Search for the cell housing the specified text and yield its [X, Y] center coordinate. 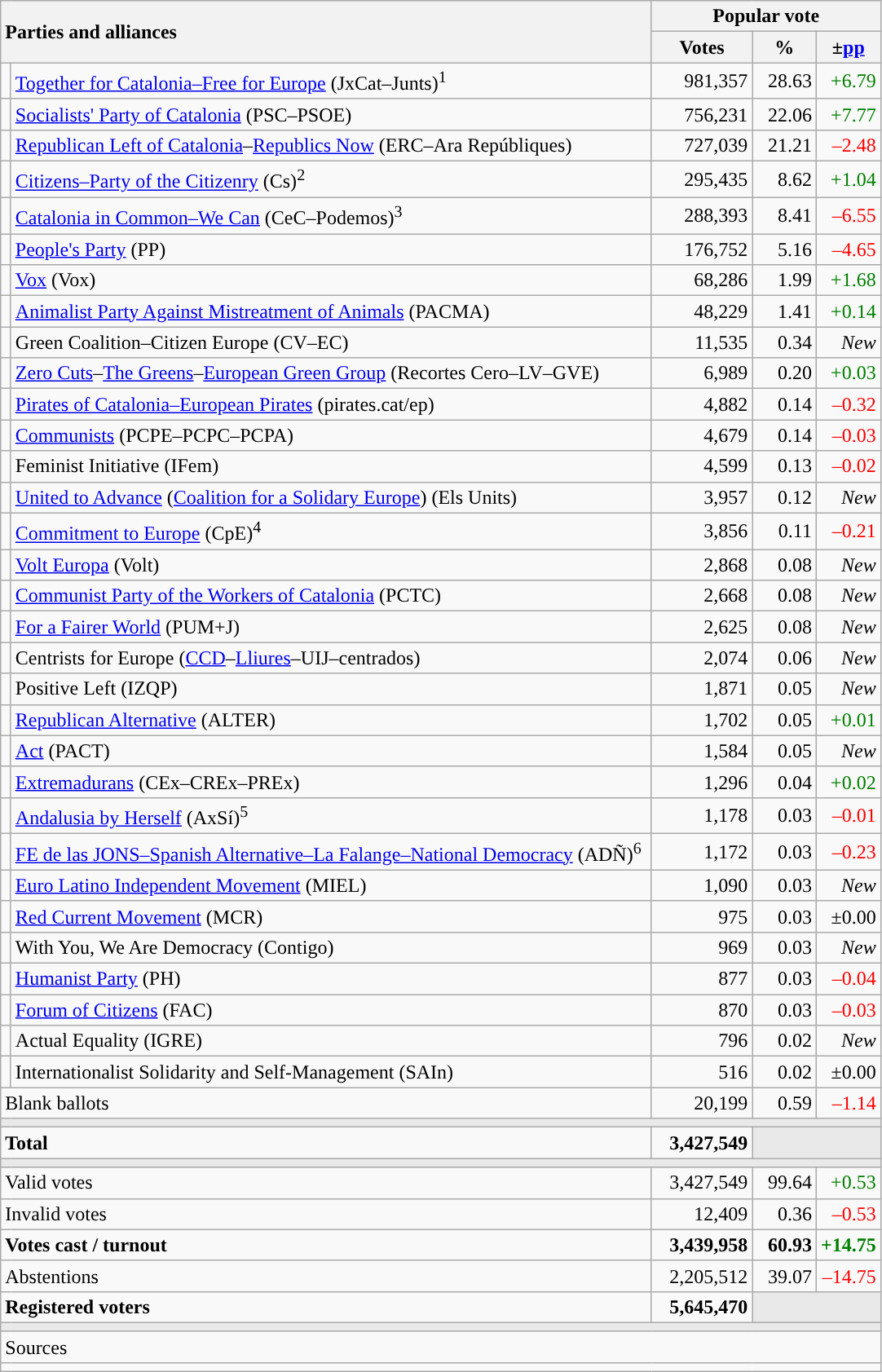
0.12 [784, 497]
796 [702, 1041]
Parties and alliances [326, 32]
–0.23 [848, 853]
Red Current Movement (MCR) [331, 916]
% [784, 47]
727,039 [702, 145]
176,752 [702, 249]
±pp [848, 47]
+7.77 [848, 114]
Total [326, 1143]
Citizens–Party of the Citizenry (Cs)2 [331, 179]
2,625 [702, 627]
Communists (PCPE–PCPC–PCPA) [331, 435]
+0.02 [848, 782]
–1.14 [848, 1103]
Andalusia by Herself (AxSí)5 [331, 815]
Pirates of Catalonia–European Pirates (pirates.cat/ep) [331, 404]
–2.48 [848, 145]
6,989 [702, 373]
4,599 [702, 466]
Catalonia in Common–We Can (CeC–Podemos)3 [331, 215]
0.20 [784, 373]
981,357 [702, 82]
–0.21 [848, 532]
0.13 [784, 466]
3,439,958 [702, 1245]
–4.65 [848, 249]
Votes cast / turnout [326, 1245]
516 [702, 1072]
1,584 [702, 751]
+0.01 [848, 720]
295,435 [702, 179]
People's Party (PP) [331, 249]
5,645,470 [702, 1307]
8.62 [784, 179]
Valid votes [326, 1183]
0.36 [784, 1214]
2,868 [702, 565]
+0.03 [848, 373]
4,679 [702, 435]
1,172 [702, 853]
For a Fairer World (PUM+J) [331, 627]
–6.55 [848, 215]
Registered voters [326, 1307]
0.11 [784, 532]
48,229 [702, 311]
0.06 [784, 658]
Republican Alternative (ALTER) [331, 720]
1,296 [702, 782]
Extremadurans (CEx–CREx–PREx) [331, 782]
Animalist Party Against Mistreatment of Animals (PACMA) [331, 311]
21.21 [784, 145]
Humanist Party (PH) [331, 979]
–0.02 [848, 466]
1.41 [784, 311]
Green Coalition–Citizen Europe (CV–EC) [331, 342]
11,535 [702, 342]
877 [702, 979]
Popular vote [766, 16]
1,090 [702, 885]
1,178 [702, 815]
2,074 [702, 658]
Feminist Initiative (IFem) [331, 466]
Together for Catalonia–Free for Europe (JxCat–Junts)1 [331, 82]
+1.04 [848, 179]
5.16 [784, 249]
Socialists' Party of Catalonia (PSC–PSOE) [331, 114]
Abstentions [326, 1276]
22.06 [784, 114]
Internationalist Solidarity and Self-Management (SAIn) [331, 1072]
12,409 [702, 1214]
Zero Cuts–The Greens–European Green Group (Recortes Cero–LV–GVE) [331, 373]
20,199 [702, 1103]
–0.04 [848, 979]
United to Advance (Coalition for a Solidary Europe) (Els Units) [331, 497]
99.64 [784, 1183]
2,205,512 [702, 1276]
0.04 [784, 782]
3,856 [702, 532]
–0.53 [848, 1214]
+0.14 [848, 311]
4,882 [702, 404]
756,231 [702, 114]
0.59 [784, 1103]
870 [702, 1010]
Votes [702, 47]
+6.79 [848, 82]
Vox (Vox) [331, 280]
1,871 [702, 689]
FE de las JONS–Spanish Alternative–La Falange–National Democracy (ADÑ)6 [331, 853]
+1.68 [848, 280]
Positive Left (IZQP) [331, 689]
60.93 [784, 1245]
2,668 [702, 596]
–0.32 [848, 404]
Actual Equality (IGRE) [331, 1041]
39.07 [784, 1276]
–0.01 [848, 815]
–14.75 [848, 1276]
+0.53 [848, 1183]
969 [702, 948]
With You, We Are Democracy (Contigo) [331, 948]
28.63 [784, 82]
Volt Europa (Volt) [331, 565]
Centrists for Europe (CCD–Lliures–UIJ–centrados) [331, 658]
3,957 [702, 497]
1.99 [784, 280]
+14.75 [848, 1245]
Act (PACT) [331, 751]
975 [702, 916]
1,702 [702, 720]
8.41 [784, 215]
288,393 [702, 215]
Forum of Citizens (FAC) [331, 1010]
Communist Party of the Workers of Catalonia (PCTC) [331, 596]
Republican Left of Catalonia–Republics Now (ERC–Ara Repúbliques) [331, 145]
Euro Latino Independent Movement (MIEL) [331, 885]
Sources [440, 1347]
0.34 [784, 342]
Blank ballots [326, 1103]
Commitment to Europe (CpE)4 [331, 532]
68,286 [702, 280]
Invalid votes [326, 1214]
